For the text-containing cell, return its midpoint in [x, y] coordinate format. 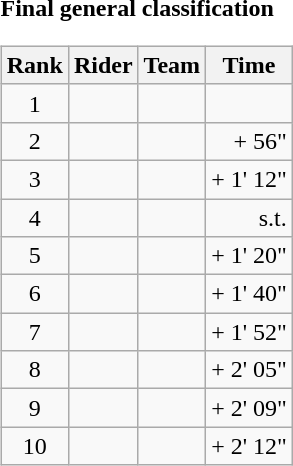
9 [34, 408]
6 [34, 294]
5 [34, 256]
3 [34, 179]
+ 1' 40" [250, 294]
+ 2' 12" [250, 446]
7 [34, 332]
+ 2' 09" [250, 408]
4 [34, 217]
2 [34, 141]
Rank [34, 65]
+ 2' 05" [250, 370]
1 [34, 103]
Team [172, 65]
+ 1' 12" [250, 179]
s.t. [250, 217]
+ 1' 20" [250, 256]
Rider [103, 65]
Time [250, 65]
10 [34, 446]
+ 1' 52" [250, 332]
8 [34, 370]
+ 56" [250, 141]
